Find where the given text appears and provide that cell's center as (x, y) coordinate. 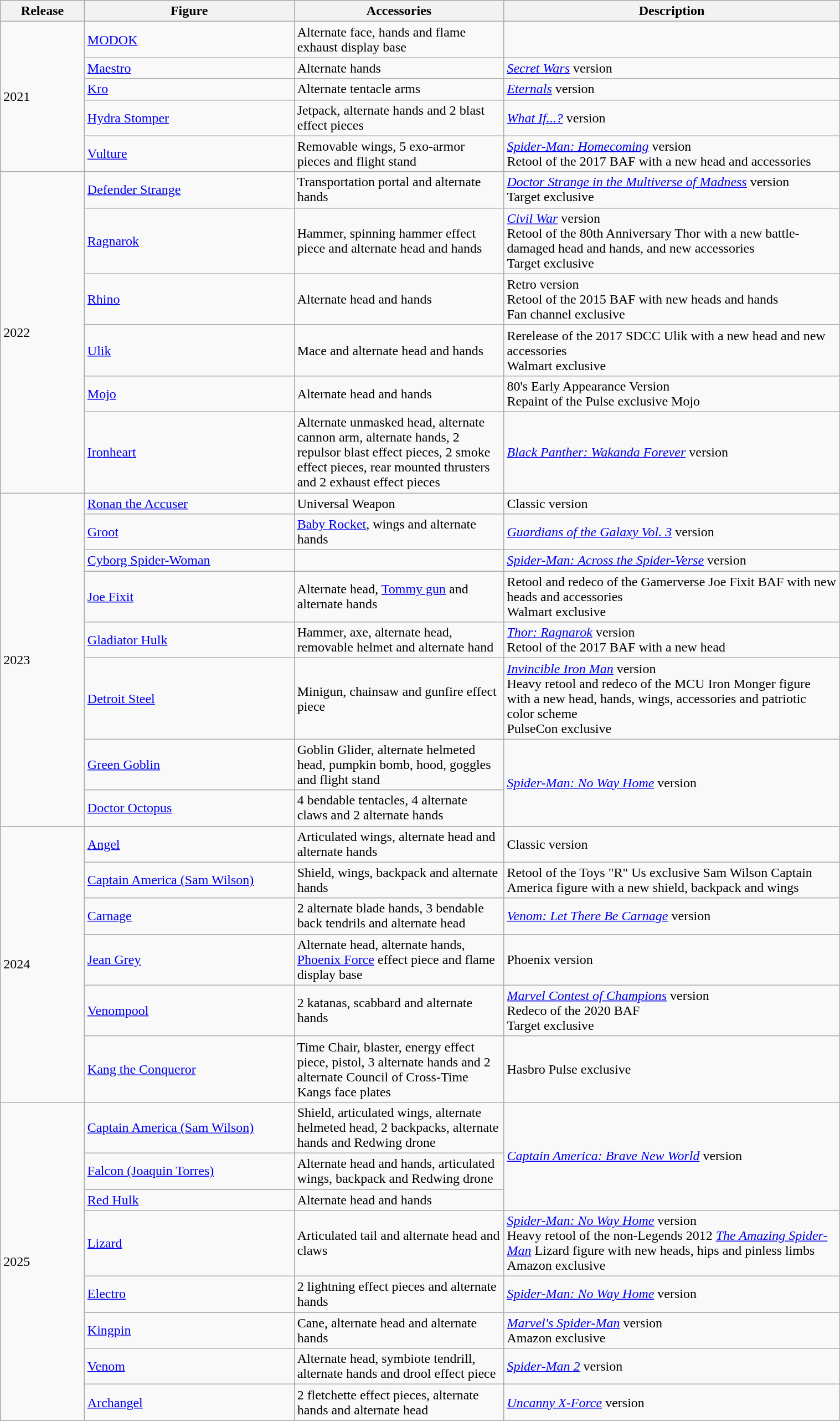
Mojo (189, 393)
Phoenix version (672, 960)
Thor: Ragnarok versionRetool of the 2017 BAF with a new head (672, 640)
Kang the Conqueror (189, 1069)
Marvel Contest of Champions versionRedeco of the 2020 BAFTarget exclusive (672, 1010)
Alternate face, hands and flame exhaust display base (399, 40)
Alternate hands (399, 68)
Rerelease of the 2017 SDCC Ulik with a new head and new accessoriesWalmart exclusive (672, 350)
Description (672, 11)
Articulated tail and alternate head and claws (399, 1243)
2021 (43, 96)
Venom (189, 1366)
2 lightning effect pieces and alternate hands (399, 1294)
Baby Rocket, wings and alternate hands (399, 532)
80's Early Appearance VersionRepaint of the Pulse exclusive Mojo (672, 393)
Detroit Steel (189, 699)
Hasbro Pulse exclusive (672, 1069)
Carnage (189, 916)
2023 (43, 660)
Venom: Let There Be Carnage version (672, 916)
Accessories (399, 11)
4 bendable tentacles, 4 alternate claws and 2 alternate hands (399, 808)
Time Chair, blaster, energy effect piece, pistol, 3 alternate hands and 2 alternate Council of Cross-Time Kangs face plates (399, 1069)
Black Panther: Wakanda Forever version (672, 452)
What If...? version (672, 117)
Retool of the Toys "R" Us exclusive Sam Wilson Captain America figure with a new shield, backpack and wings (672, 880)
Red Hulk (189, 1199)
Eternals version (672, 89)
Venompool (189, 1010)
Alternate head, Tommy gun and alternate hands (399, 597)
Alternate tentacle arms (399, 89)
Alternate head and hands, articulated wings, backpack and Redwing drone (399, 1171)
Falcon (Joaquin Torres) (189, 1171)
Vulture (189, 154)
Figure (189, 11)
Secret Wars version (672, 68)
Electro (189, 1294)
Gladiator Hulk (189, 640)
2025 (43, 1261)
Cane, alternate head and alternate hands (399, 1331)
2024 (43, 964)
Release (43, 11)
Universal Weapon (399, 504)
Goblin Glider, alternate helmeted head, pumpkin bomb, hood, goggles and flight stand (399, 765)
Kro (189, 89)
Green Goblin (189, 765)
Defender Strange (189, 189)
Hydra Stomper (189, 117)
2022 (43, 332)
Jetpack, alternate hands and 2 blast effect pieces (399, 117)
Minigun, chainsaw and gunfire effect piece (399, 699)
Retool and redeco of the Gamerverse Joe Fixit BAF with new heads and accessoriesWalmart exclusive (672, 597)
Articulated wings, alternate head and alternate hands (399, 844)
Groot (189, 532)
Ironheart (189, 452)
Maestro (189, 68)
Marvel's Spider-Man versionAmazon exclusive (672, 1331)
Jean Grey (189, 960)
Spider-Man 2 version (672, 1366)
Ulik (189, 350)
Transportation portal and alternate hands (399, 189)
Joe Fixit (189, 597)
Archangel (189, 1403)
2 fletchette effect pieces, alternate hands and alternate head (399, 1403)
Civil War versionRetool of the 80th Anniversary Thor with a new battle-damaged head and hands, and new accessoriesTarget exclusive (672, 240)
Lizard (189, 1243)
MODOK (189, 40)
Rhino (189, 299)
Shield, wings, backpack and alternate hands (399, 880)
Doctor Octopus (189, 808)
Angel (189, 844)
Doctor Strange in the Multiverse of Madness versionTarget exclusive (672, 189)
Mace and alternate head and hands (399, 350)
Alternate head, alternate hands, Phoenix Force effect piece and flame display base (399, 960)
Spider-Man: Homecoming versionRetool of the 2017 BAF with a new head and accessories (672, 154)
Hammer, axe, alternate head, removable helmet and alternate hand (399, 640)
Retro versionRetool of the 2015 BAF with new heads and handsFan channel exclusive (672, 299)
2 alternate blade hands, 3 bendable back tendrils and alternate head (399, 916)
Kingpin (189, 1331)
2 katanas, scabbard and alternate hands (399, 1010)
Cyborg Spider-Woman (189, 561)
Hammer, spinning hammer effect piece and alternate head and hands (399, 240)
Captain America: Brave New World version (672, 1156)
Shield, articulated wings, alternate helmeted head, 2 backpacks, alternate hands and Redwing drone (399, 1127)
Ragnarok (189, 240)
Spider-Man: Across the Spider-Verse version (672, 561)
Uncanny X-Force version (672, 1403)
Alternate head, symbiote tendrill, alternate hands and drool effect piece (399, 1366)
Ronan the Accuser (189, 504)
Guardians of the Galaxy Vol. 3 version (672, 532)
Removable wings, 5 exo-armor pieces and flight stand (399, 154)
